Return (X, Y) of the center of cell containing provided text 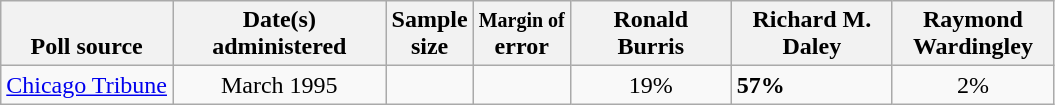
Margin oferror (522, 34)
Richard M.Daley (812, 34)
57% (812, 85)
RaymondWardingley (972, 34)
Samplesize (430, 34)
Poll source (87, 34)
Date(s)administered (279, 34)
March 1995 (279, 85)
RonaldBurris (650, 34)
19% (650, 85)
2% (972, 85)
Chicago Tribune (87, 85)
